Output the [X, Y] coordinate of the center of the cell containing the given text.  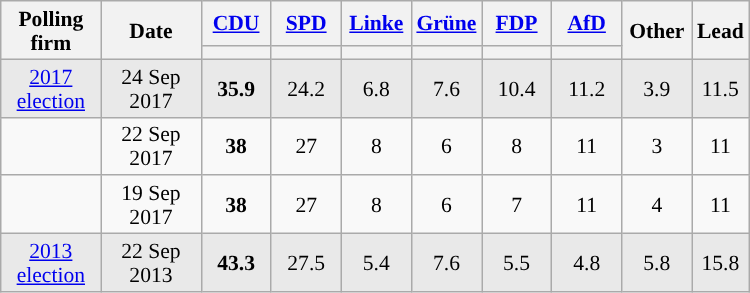
FDP [517, 24]
5.8 [657, 263]
Other [657, 30]
3 [657, 146]
6.8 [376, 88]
3.9 [657, 88]
5.5 [517, 263]
15.8 [720, 263]
7 [517, 205]
35.9 [236, 88]
Linke [376, 24]
27.5 [306, 263]
Date [151, 30]
AfD [587, 24]
4.8 [587, 263]
11.2 [587, 88]
Grüne [446, 24]
43.3 [236, 263]
Lead [720, 30]
24.2 [306, 88]
2017 election [51, 88]
10.4 [517, 88]
22 Sep 2017 [151, 146]
Polling firm [51, 30]
5.4 [376, 263]
CDU [236, 24]
22 Sep 2013 [151, 263]
2013 election [51, 263]
19 Sep 2017 [151, 205]
SPD [306, 24]
4 [657, 205]
24 Sep 2017 [151, 88]
11.5 [720, 88]
